Extract the [x, y] coordinate from the center of the cell holding the provided text.  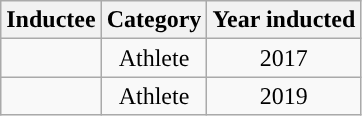
Inductee [51, 20]
Category [154, 20]
Year inducted [284, 20]
2019 [284, 96]
2017 [284, 58]
